Extract the [X, Y] coordinate from the center of the cell holding the provided text.  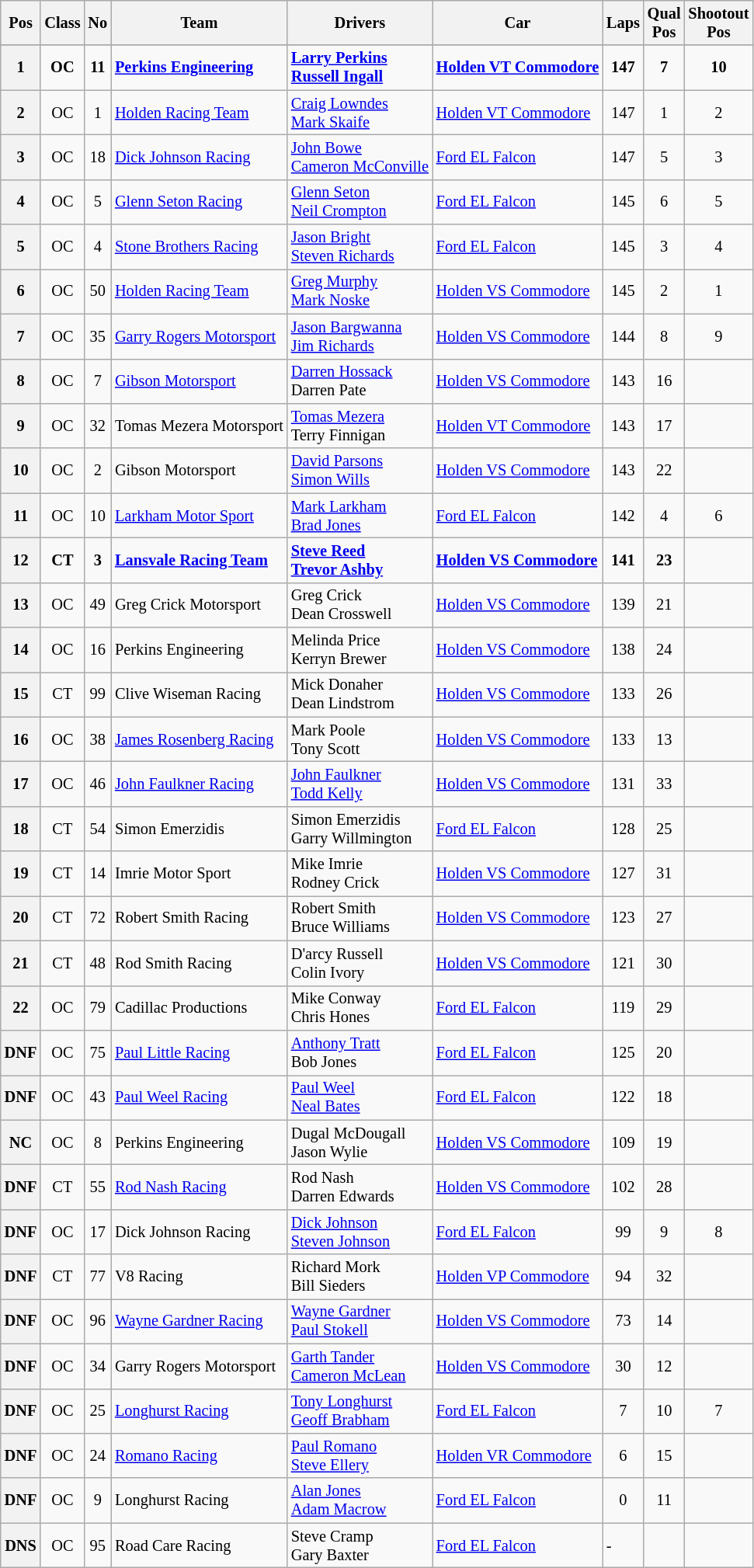
Anthony Tratt Bob Jones [360, 1052]
James Rosenberg Racing [199, 739]
138 [623, 650]
73 [623, 1321]
John Bowe Cameron McConville [360, 157]
Class [62, 23]
131 [623, 784]
Steve Reed Trevor Ashby [360, 560]
ShootoutPos [719, 23]
Imrie Motor Sport [199, 874]
Wayne Gardner Paul Stokell [360, 1321]
141 [623, 560]
55 [98, 1187]
29 [665, 1008]
33 [665, 784]
Darren Hossack Darren Pate [360, 381]
Simon Emerzidis [199, 829]
144 [623, 336]
48 [98, 963]
Paul Weel Racing [199, 1097]
John Faulkner Racing [199, 784]
Glenn Seton Neil Crompton [360, 202]
Road Care Racing [199, 1545]
46 [98, 784]
38 [98, 739]
Rod Nash Racing [199, 1187]
Garth Tander Cameron McLean [360, 1366]
28 [665, 1187]
Tomas Mezera Terry Finnigan [360, 426]
Rod Smith Racing [199, 963]
Craig Lowndes Mark Skaife [360, 113]
34 [98, 1366]
NC [21, 1142]
Robert Smith Racing [199, 918]
Cadillac Productions [199, 1008]
Stone Brothers Racing [199, 247]
119 [623, 1008]
Alan Jones Adam Macrow [360, 1500]
Glenn Seton Racing [199, 202]
QualPos [665, 23]
Simon Emerzidis Garry Willmington [360, 829]
49 [98, 605]
23 [665, 560]
122 [623, 1097]
Larkham Motor Sport [199, 516]
50 [98, 291]
Team [199, 23]
142 [623, 516]
- [623, 1545]
96 [98, 1321]
31 [665, 874]
43 [98, 1097]
Melinda Price Kerryn Brewer [360, 650]
Mark Poole Tony Scott [360, 739]
Drivers [360, 23]
Car [517, 23]
Wayne Gardner Racing [199, 1321]
Steve Cramp Gary Baxter [360, 1545]
John Faulkner Todd Kelly [360, 784]
Laps [623, 23]
Robert Smith Bruce Williams [360, 918]
DNS [21, 1545]
Greg Crick Dean Crosswell [360, 605]
Romano Racing [199, 1455]
72 [98, 918]
127 [623, 874]
0 [623, 1500]
26 [665, 694]
Mick Donaher Dean Lindstrom [360, 694]
Jason Bright Steven Richards [360, 247]
128 [623, 829]
Jason Bargwanna Jim Richards [360, 336]
77 [98, 1277]
Rod Nash Darren Edwards [360, 1187]
Mark Larkham Brad Jones [360, 516]
75 [98, 1052]
Paul Little Racing [199, 1052]
Tomas Mezera Motorsport [199, 426]
D'arcy Russell Colin Ivory [360, 963]
139 [623, 605]
No [98, 23]
Mike Imrie Rodney Crick [360, 874]
109 [623, 1142]
Dick Johnson Steven Johnson [360, 1232]
Holden VP Commodore [517, 1277]
David Parsons Simon Wills [360, 471]
Greg Crick Motorsport [199, 605]
54 [98, 829]
Mike Conway Chris Hones [360, 1008]
Tony Longhurst Geoff Brabham [360, 1411]
79 [98, 1008]
Clive Wiseman Racing [199, 694]
Pos [21, 23]
Richard Mork Bill Sieders [360, 1277]
Paul Weel Neal Bates [360, 1097]
95 [98, 1545]
94 [623, 1277]
27 [665, 918]
123 [623, 918]
Dugal McDougall Jason Wylie [360, 1142]
Holden VR Commodore [517, 1455]
125 [623, 1052]
102 [623, 1187]
Larry Perkins Russell Ingall [360, 68]
V8 Racing [199, 1277]
35 [98, 336]
Lansvale Racing Team [199, 560]
121 [623, 963]
Greg Murphy Mark Noske [360, 291]
Paul Romano Steve Ellery [360, 1455]
